Capture the cell that displays the provided text and extract its (x, y) central coordinate. 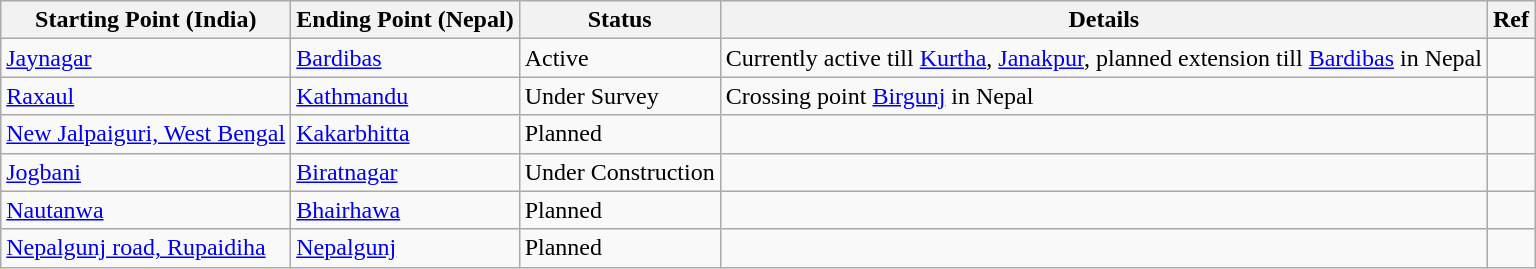
Nepalgunj (405, 248)
Status (620, 20)
Ending Point (Nepal) (405, 20)
Details (1104, 20)
Jogbani (146, 172)
Currently active till Kurtha, Janakpur, planned extension till Bardibas in Nepal (1104, 58)
New Jalpaiguri, West Bengal (146, 134)
Nepalgunj road, Rupaidiha (146, 248)
Starting Point (India) (146, 20)
Biratnagar (405, 172)
Ref (1510, 20)
Under Construction (620, 172)
Bardibas (405, 58)
Jaynagar (146, 58)
Active (620, 58)
Under Survey (620, 96)
Nautanwa (146, 210)
Kakarbhitta (405, 134)
Bhairhawa (405, 210)
Crossing point Birgunj in Nepal (1104, 96)
Kathmandu (405, 96)
Raxaul (146, 96)
